Output the [x, y] coordinate of the center of the cell containing the given text.  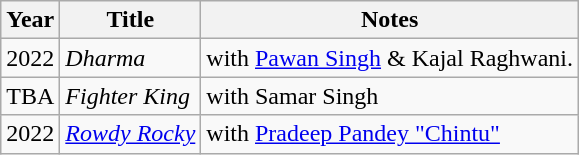
with Samar Singh [390, 96]
TBA [30, 96]
Fighter King [130, 96]
Title [130, 20]
Year [30, 20]
Dharma [130, 58]
Notes [390, 20]
with Pawan Singh & Kajal Raghwani. [390, 58]
with Pradeep Pandey "Chintu" [390, 134]
Rowdy Rocky [130, 134]
